Identify which cell holds the provided text, then report its [X, Y] central coordinate. 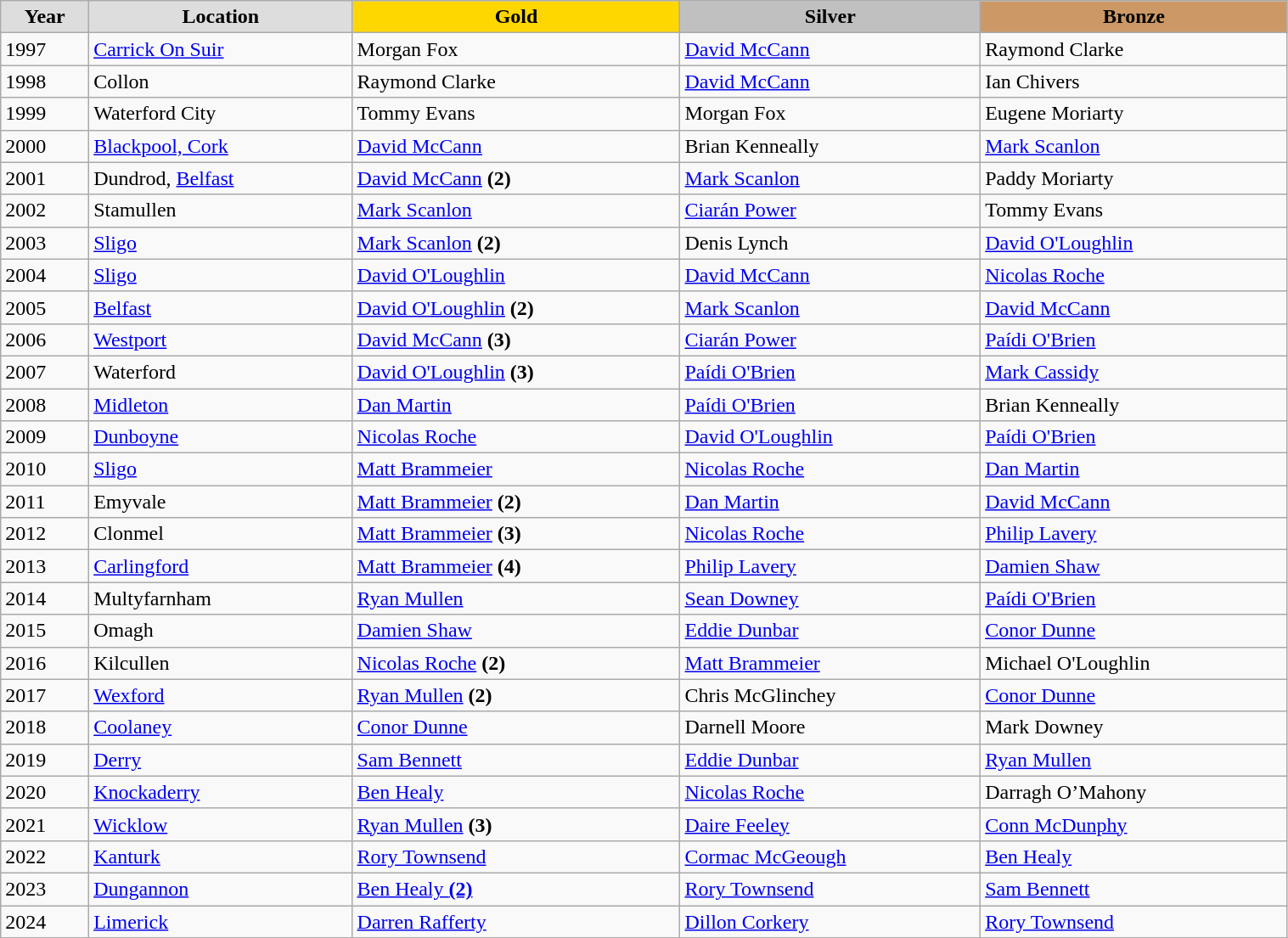
2011 [45, 502]
Kanturk [221, 857]
Matt Brammeier (3) [516, 534]
Matt Brammeier (4) [516, 566]
Daire Feeley [830, 824]
Omagh [221, 631]
Ian Chivers [1134, 81]
Coolaney [221, 727]
Sean Downey [830, 598]
2003 [45, 243]
Carlingford [221, 566]
Derry [221, 760]
David O'Loughlin (3) [516, 372]
Midleton [221, 405]
1998 [45, 81]
2019 [45, 760]
2015 [45, 631]
Collon [221, 81]
Ryan Mullen (2) [516, 695]
Ryan Mullen (3) [516, 824]
Michael O'Loughlin [1134, 663]
Year [45, 17]
2001 [45, 178]
Blackpool, Cork [221, 146]
Bronze [1134, 17]
2012 [45, 534]
Belfast [221, 307]
2024 [45, 921]
Location [221, 17]
2022 [45, 857]
2002 [45, 211]
Conn McDunphy [1134, 824]
Darragh O’Mahony [1134, 792]
Dundrod, Belfast [221, 178]
Darnell Moore [830, 727]
Mark Downey [1134, 727]
David McCann (2) [516, 178]
Silver [830, 17]
2009 [45, 437]
2006 [45, 340]
Emyvale [221, 502]
Darren Rafferty [516, 921]
Limerick [221, 921]
Denis Lynch [830, 243]
2021 [45, 824]
2010 [45, 469]
Gold [516, 17]
2016 [45, 663]
2005 [45, 307]
Cormac McGeough [830, 857]
Paddy Moriarty [1134, 178]
Ben Healy (2) [516, 889]
David McCann (3) [516, 340]
Knockaderry [221, 792]
Kilcullen [221, 663]
Mark Scanlon (2) [516, 243]
2000 [45, 146]
1999 [45, 114]
2018 [45, 727]
Dunboyne [221, 437]
Chris McGlinchey [830, 695]
Matt Brammeier (2) [516, 502]
Stamullen [221, 211]
Eugene Moriarty [1134, 114]
2007 [45, 372]
Westport [221, 340]
Wicklow [221, 824]
1997 [45, 49]
2017 [45, 695]
Carrick On Suir [221, 49]
Dillon Corkery [830, 921]
2020 [45, 792]
2013 [45, 566]
Wexford [221, 695]
Nicolas Roche (2) [516, 663]
2008 [45, 405]
Mark Cassidy [1134, 372]
Waterford [221, 372]
Waterford City [221, 114]
2004 [45, 275]
2014 [45, 598]
Clonmel [221, 534]
Multyfarnham [221, 598]
2023 [45, 889]
Dungannon [221, 889]
David O'Loughlin (2) [516, 307]
